From the cell containing the given text, extract its center point as (x, y) coordinate. 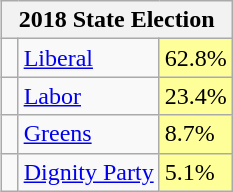
2018 State Election (116, 20)
Greens (88, 134)
23.4% (196, 96)
5.1% (196, 172)
8.7% (196, 134)
Labor (88, 96)
Dignity Party (88, 172)
Liberal (88, 58)
62.8% (196, 58)
